From the cell containing the given text, extract its center point as (x, y) coordinate. 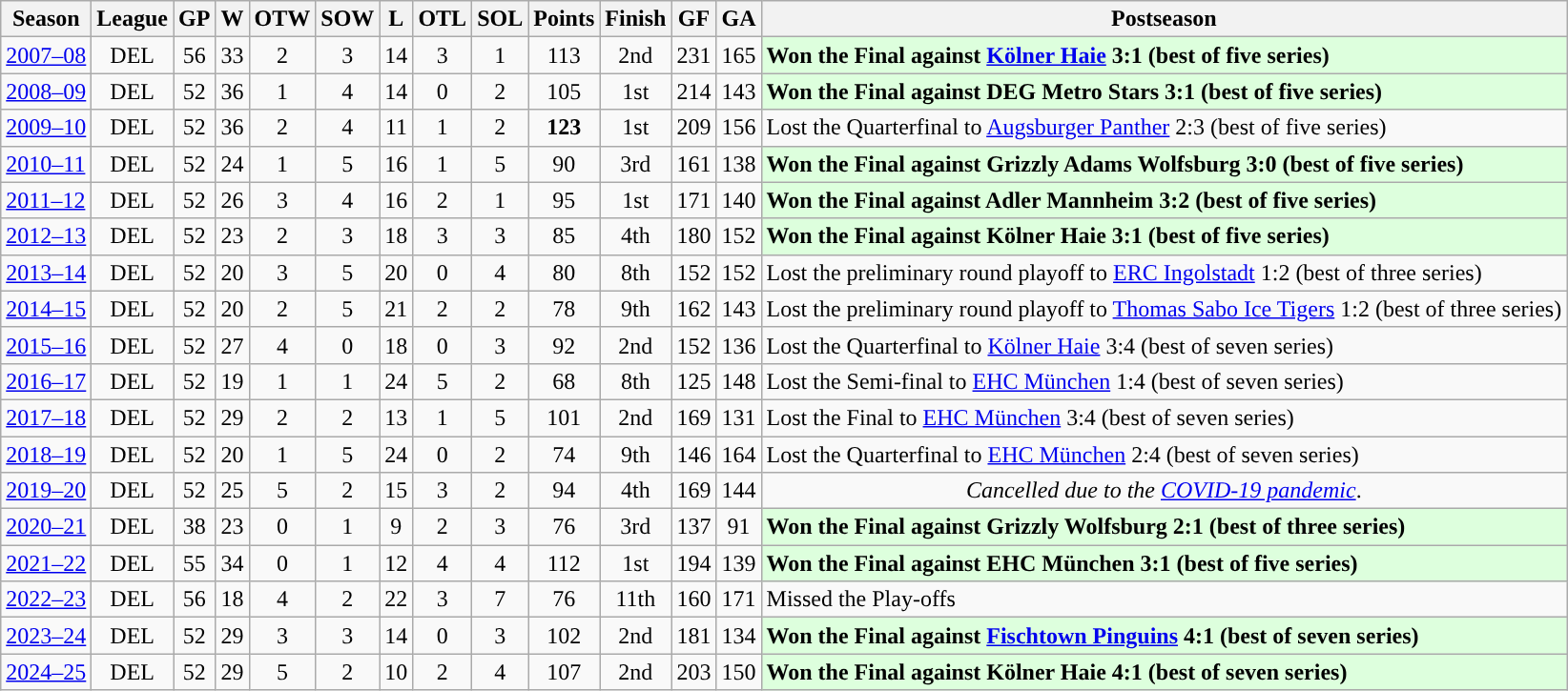
25 (233, 491)
125 (694, 381)
Lost the Quarterfinal to Kölner Haie 3:4 (best of seven series) (1164, 345)
Lost the preliminary round playoff to ERC Ingolstadt 1:2 (best of three series) (1164, 273)
Points (565, 19)
156 (738, 128)
Lost the Semi-final to EHC München 1:4 (best of seven series) (1164, 381)
L (397, 19)
146 (694, 455)
Won the Final against Kölner Haie 4:1 (best of seven series) (1164, 672)
162 (694, 309)
136 (738, 345)
131 (738, 417)
Lost the preliminary round playoff to Thomas Sabo Ice Tigers 1:2 (best of three series) (1164, 309)
27 (233, 345)
13 (397, 417)
Won the Final against Fischtown Pinguins 4:1 (best of seven series) (1164, 636)
Lost the Quarterfinal to Augsburger Panther 2:3 (best of five series) (1164, 128)
21 (397, 309)
203 (694, 672)
2013–14 (46, 273)
Finish (635, 19)
GP (195, 19)
9 (397, 527)
2022–23 (46, 600)
Cancelled due to the COVID-19 pandemic. (1164, 491)
144 (738, 491)
2010–11 (46, 164)
OTW (282, 19)
2018–19 (46, 455)
2015–16 (46, 345)
74 (565, 455)
161 (694, 164)
2009–10 (46, 128)
95 (565, 200)
22 (397, 600)
11th (635, 600)
2017–18 (46, 417)
2007–08 (46, 55)
68 (565, 381)
181 (694, 636)
2016–17 (46, 381)
150 (738, 672)
2020–21 (46, 527)
123 (565, 128)
194 (694, 563)
112 (565, 563)
214 (694, 91)
80 (565, 273)
2011–12 (46, 200)
26 (233, 200)
209 (694, 128)
SOW (347, 19)
102 (565, 636)
78 (565, 309)
Won the Final against EHC München 3:1 (best of five series) (1164, 563)
101 (565, 417)
11 (397, 128)
148 (738, 381)
Season (46, 19)
10 (397, 672)
38 (195, 527)
GA (738, 19)
160 (694, 600)
139 (738, 563)
7 (500, 600)
2012–13 (46, 236)
94 (565, 491)
33 (233, 55)
2024–25 (46, 672)
OTL (443, 19)
85 (565, 236)
138 (738, 164)
165 (738, 55)
2014–15 (46, 309)
W (233, 19)
League (133, 19)
Won the Final against Adler Mannheim 3:2 (best of five series) (1164, 200)
Won the Final against DEG Metro Stars 3:1 (best of five series) (1164, 91)
105 (565, 91)
107 (565, 672)
180 (694, 236)
55 (195, 563)
2023–24 (46, 636)
137 (694, 527)
2019–20 (46, 491)
90 (565, 164)
2021–22 (46, 563)
140 (738, 200)
19 (233, 381)
231 (694, 55)
SOL (500, 19)
2008–09 (46, 91)
113 (565, 55)
15 (397, 491)
Postseason (1164, 19)
Won the Final against Grizzly Adams Wolfsburg 3:0 (best of five series) (1164, 164)
Lost the Quarterfinal to EHC München 2:4 (best of seven series) (1164, 455)
134 (738, 636)
Won the Final against Grizzly Wolfsburg 2:1 (best of three series) (1164, 527)
Lost the Final to EHC München 3:4 (best of seven series) (1164, 417)
12 (397, 563)
GF (694, 19)
164 (738, 455)
34 (233, 563)
91 (738, 527)
92 (565, 345)
Missed the Play-offs (1164, 600)
